Extract the (X, Y) coordinate from the center of the cell holding the provided text.  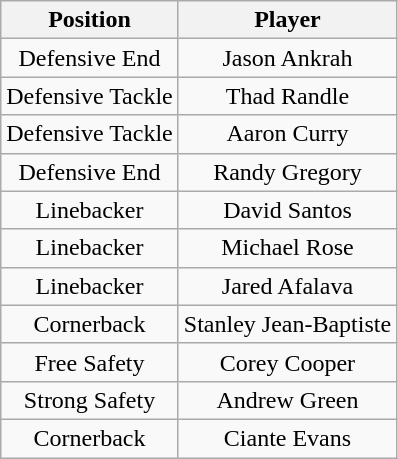
Corey Cooper (287, 362)
Thad Randle (287, 96)
David Santos (287, 210)
Jared Afalava (287, 286)
Aaron Curry (287, 134)
Strong Safety (90, 400)
Position (90, 20)
Free Safety (90, 362)
Player (287, 20)
Stanley Jean-Baptiste (287, 324)
Ciante Evans (287, 438)
Andrew Green (287, 400)
Jason Ankrah (287, 58)
Randy Gregory (287, 172)
Michael Rose (287, 248)
